Find where the given text appears and provide that cell's center as [X, Y] coordinate. 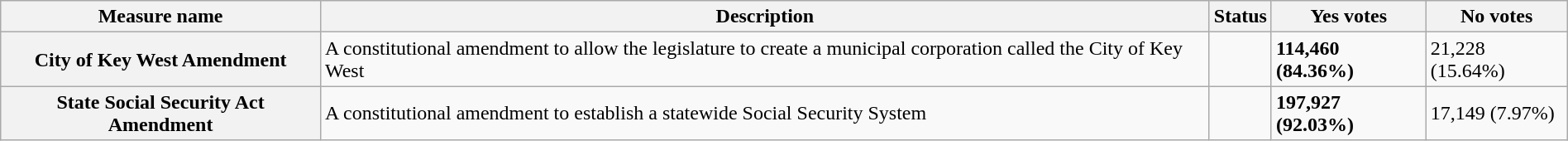
Yes votes [1348, 17]
Measure name [160, 17]
State Social Security Act Amendment [160, 113]
197,927 (92.03%) [1348, 113]
A constitutional amendment to establish a statewide Social Security System [764, 113]
A constitutional amendment to allow the legislature to create a municipal corporation called the City of Key West [764, 60]
114,460 (84.36%) [1348, 60]
City of Key West Amendment [160, 60]
No votes [1497, 17]
21,228 (15.64%) [1497, 60]
Status [1241, 17]
17,149 (7.97%) [1497, 113]
Description [764, 17]
